From the cell containing the given text, extract its center point as [X, Y] coordinate. 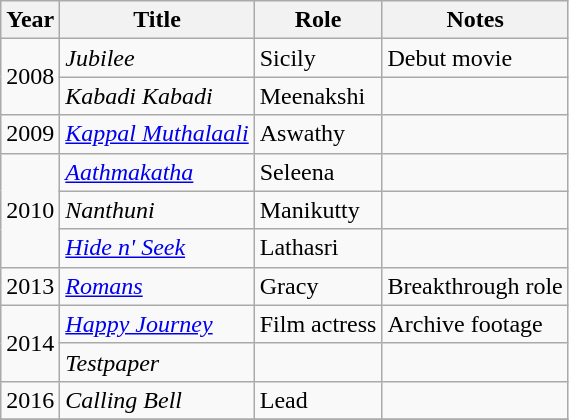
Gracy [318, 286]
Sicily [318, 58]
2016 [30, 400]
2010 [30, 210]
Lead [318, 400]
2009 [30, 134]
Hide n' Seek [157, 248]
Breakthrough role [475, 286]
Year [30, 20]
Archive footage [475, 324]
2013 [30, 286]
Aathmakatha [157, 172]
Romans [157, 286]
2008 [30, 77]
Testpaper [157, 362]
Aswathy [318, 134]
Kabadi Kabadi [157, 96]
Title [157, 20]
Meenakshi [318, 96]
Manikutty [318, 210]
Happy Journey [157, 324]
2014 [30, 343]
Role [318, 20]
Debut movie [475, 58]
Nanthuni [157, 210]
Seleena [318, 172]
Notes [475, 20]
Jubilee [157, 58]
Kappal Muthalaali [157, 134]
Lathasri [318, 248]
Calling Bell [157, 400]
Film actress [318, 324]
